From the cell containing the given text, extract its center point as [X, Y] coordinate. 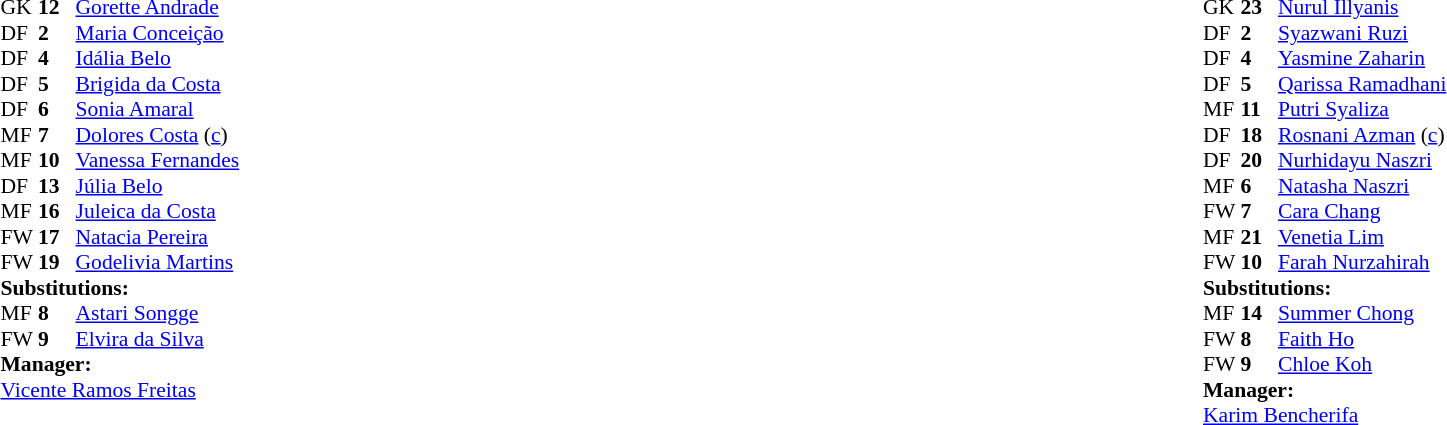
Júlia Belo [158, 186]
Vanessa Fernandes [158, 161]
Juleica da Costa [158, 211]
11 [1259, 109]
17 [57, 237]
Summer Chong [1362, 313]
Astari Songge [158, 313]
Sonia Amaral [158, 109]
Putri Syaliza [1362, 109]
14 [1259, 313]
Brigida da Costa [158, 84]
Qarissa Ramadhani [1362, 84]
Rosnani Azman (c) [1362, 135]
21 [1259, 237]
Chloe Koh [1362, 365]
Syazwani Ruzi [1362, 33]
13 [57, 186]
Cara Chang [1362, 211]
Dolores Costa (c) [158, 135]
Natacia Pereira [158, 237]
Yasmine Zaharin [1362, 59]
Maria Conceição [158, 33]
Vicente Ramos Freitas [120, 390]
Nurhidayu Naszri [1362, 161]
18 [1259, 135]
Venetia Lim [1362, 237]
Elvira da Silva [158, 339]
19 [57, 263]
Godelivia Martins [158, 263]
Natasha Naszri [1362, 186]
Farah Nurzahirah [1362, 263]
Idália Belo [158, 59]
20 [1259, 161]
16 [57, 211]
Faith Ho [1362, 339]
